Provide the (X, Y) coordinate of the cell's center where the given text is located.  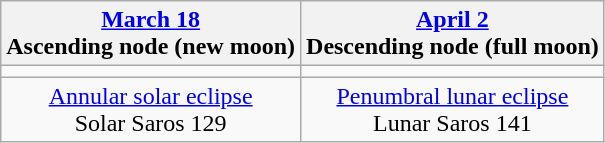
March 18Ascending node (new moon) (151, 34)
April 2Descending node (full moon) (453, 34)
Penumbral lunar eclipseLunar Saros 141 (453, 110)
Annular solar eclipseSolar Saros 129 (151, 110)
